Output the [x, y] coordinate of the center of the cell containing the given text.  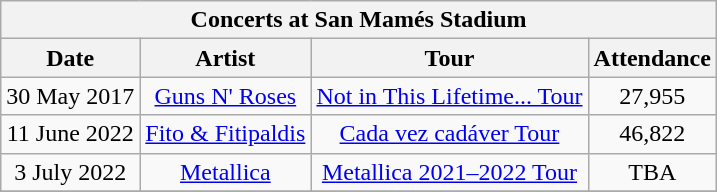
30 May 2017 [70, 96]
Attendance [652, 58]
3 July 2022 [70, 172]
TBA [652, 172]
Artist [226, 58]
Metallica [226, 172]
Guns N' Roses [226, 96]
Fito & Fitipaldis [226, 134]
11 June 2022 [70, 134]
Metallica 2021–2022 Tour [450, 172]
Tour [450, 58]
46,822 [652, 134]
27,955 [652, 96]
Date [70, 58]
Not in This Lifetime... Tour [450, 96]
Concerts at San Mamés Stadium [359, 20]
Cada vez cadáver Tour [450, 134]
